Search for the cell housing the specified text and yield its (x, y) center coordinate. 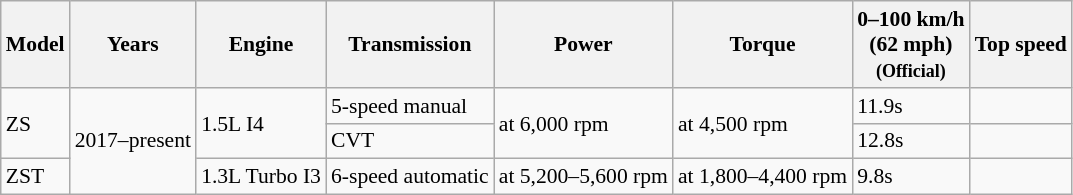
at 4,500 rpm (762, 124)
2017–present (133, 142)
1.3L Turbo I3 (261, 177)
Transmission (410, 44)
at 1,800–4,400 rpm (762, 177)
CVT (410, 141)
1.5L I4 (261, 124)
ZST (36, 177)
12.8s (910, 141)
Torque (762, 44)
9.8s (910, 177)
0–100 km/h(62 mph)(Official) (910, 44)
Model (36, 44)
ZS (36, 124)
Years (133, 44)
Engine (261, 44)
Top speed (1021, 44)
at 6,000 rpm (584, 124)
at 5,200–5,600 rpm (584, 177)
6-speed automatic (410, 177)
Power (584, 44)
5-speed manual (410, 106)
11.9s (910, 106)
